From the cell containing the given text, extract its center point as [X, Y] coordinate. 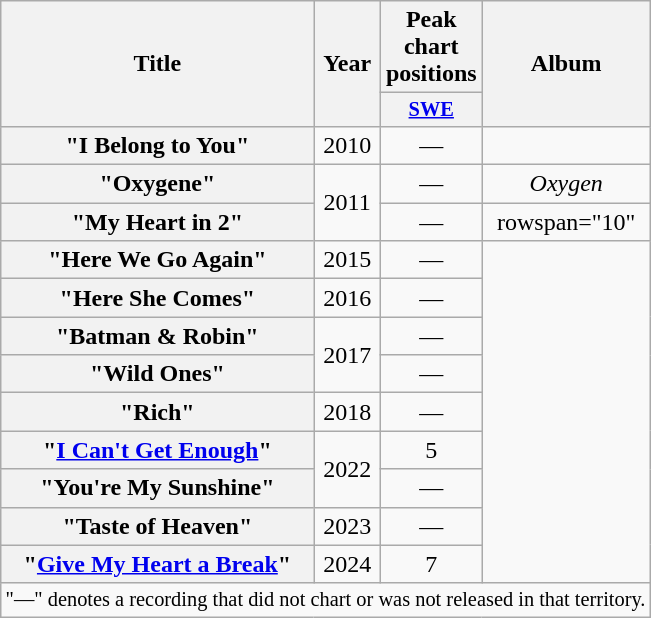
2022 [347, 469]
2010 [347, 145]
2016 [347, 298]
"Wild Ones" [158, 374]
"Batman & Robin" [158, 336]
Peak chart positions [431, 47]
5 [431, 450]
rowspan="10" [566, 222]
2011 [347, 203]
SWE [431, 110]
2017 [347, 355]
Oxygen [566, 184]
Year [347, 64]
"—" denotes a recording that did not chart or was not released in that territory. [326, 600]
"Taste of Heaven" [158, 526]
"Here She Comes" [158, 298]
"I Belong to You" [158, 145]
"Rich" [158, 412]
"I Can't Get Enough" [158, 450]
2023 [347, 526]
2018 [347, 412]
2015 [347, 260]
"Oxygene" [158, 184]
Album [566, 64]
Title [158, 64]
7 [431, 564]
"Here We Go Again" [158, 260]
"Give My Heart a Break" [158, 564]
"You're My Sunshine" [158, 488]
2024 [347, 564]
"My Heart in 2" [158, 222]
